Search for the cell housing the specified text and yield its (x, y) center coordinate. 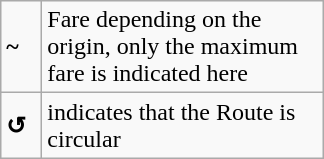
indicates that the Route is circular (182, 126)
↺ (22, 126)
Fare depending on the origin, only the maximum fare is indicated here (182, 47)
~ (22, 47)
